Search for the cell housing the specified text and yield its (x, y) center coordinate. 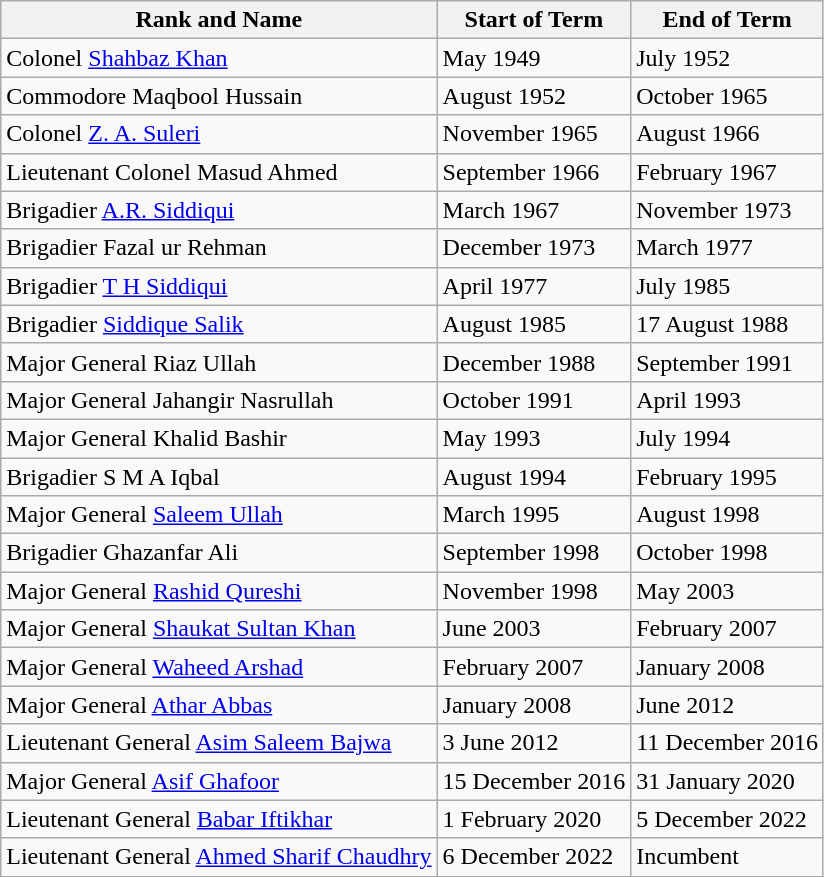
Brigadier Siddique Salik (219, 324)
November 1998 (534, 591)
Major General Saleem Ullah (219, 515)
August 1985 (534, 324)
Major General Riaz Ullah (219, 362)
August 1952 (534, 96)
April 1977 (534, 286)
6 December 2022 (534, 857)
March 1977 (728, 248)
5 December 2022 (728, 819)
August 1966 (728, 134)
July 1985 (728, 286)
August 1994 (534, 477)
3 June 2012 (534, 743)
October 1998 (728, 553)
July 1994 (728, 438)
Major General Jahangir Nasrullah (219, 400)
Major General Rashid Qureshi (219, 591)
Brigadier S M A Iqbal (219, 477)
Brigadier Fazal ur Rehman (219, 248)
Major General Waheed Arshad (219, 667)
Incumbent (728, 857)
June 2003 (534, 629)
Lieutenant Colonel Masud Ahmed (219, 172)
Colonel Shahbaz Khan (219, 58)
Colonel Z. A. Suleri (219, 134)
Brigadier Ghazanfar Ali (219, 553)
17 August 1988 (728, 324)
Major General Asif Ghafoor (219, 781)
December 1973 (534, 248)
Lieutenant General Babar Iftikhar (219, 819)
11 December 2016 (728, 743)
August 1998 (728, 515)
April 1993 (728, 400)
May 1993 (534, 438)
Brigadier T H Siddiqui (219, 286)
Lieutenant General Asim Saleem Bajwa (219, 743)
October 1965 (728, 96)
October 1991 (534, 400)
May 1949 (534, 58)
Lieutenant General Ahmed Sharif Chaudhry (219, 857)
Major General Khalid Bashir (219, 438)
November 1965 (534, 134)
February 1967 (728, 172)
Brigadier A.R. Siddiqui (219, 210)
March 1967 (534, 210)
Major General Shaukat Sultan Khan (219, 629)
December 1988 (534, 362)
Start of Term (534, 20)
Commodore Maqbool Hussain (219, 96)
September 1998 (534, 553)
May 2003 (728, 591)
September 1991 (728, 362)
1 February 2020 (534, 819)
November 1973 (728, 210)
Rank and Name (219, 20)
February 1995 (728, 477)
End of Term (728, 20)
Major General Athar Abbas (219, 705)
June 2012 (728, 705)
March 1995 (534, 515)
15 December 2016 (534, 781)
September 1966 (534, 172)
July 1952 (728, 58)
31 January 2020 (728, 781)
